Output the [X, Y] coordinate of the center of the cell containing the given text.  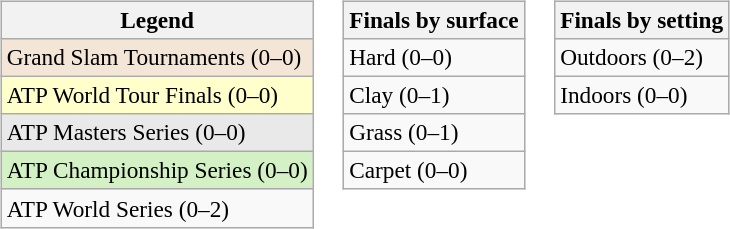
ATP World Series (0–2) [157, 208]
ATP World Tour Finals (0–0) [157, 95]
Grass (0–1) [434, 133]
Carpet (0–0) [434, 171]
ATP Masters Series (0–0) [157, 133]
Hard (0–0) [434, 57]
Finals by setting [642, 20]
Legend [157, 20]
Clay (0–1) [434, 95]
Indoors (0–0) [642, 95]
Outdoors (0–2) [642, 57]
ATP Championship Series (0–0) [157, 171]
Finals by surface [434, 20]
Grand Slam Tournaments (0–0) [157, 57]
